Output the [X, Y] coordinate of the center of the cell containing the given text.  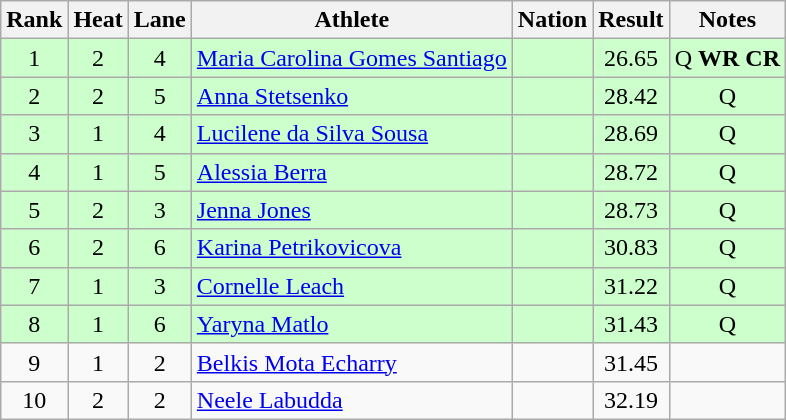
Neele Labudda [352, 400]
Alessia Berra [352, 172]
Belkis Mota Echarry [352, 362]
Heat [98, 20]
32.19 [631, 400]
Nation [552, 20]
7 [34, 286]
28.73 [631, 210]
Jenna Jones [352, 210]
31.45 [631, 362]
Yaryna Matlo [352, 324]
31.43 [631, 324]
Anna Stetsenko [352, 96]
Maria Carolina Gomes Santiago [352, 58]
28.42 [631, 96]
9 [34, 362]
Athlete [352, 20]
Lane [160, 20]
Result [631, 20]
30.83 [631, 248]
8 [34, 324]
Cornelle Leach [352, 286]
10 [34, 400]
31.22 [631, 286]
Rank [34, 20]
Q WR CR [727, 58]
Lucilene da Silva Sousa [352, 134]
26.65 [631, 58]
28.69 [631, 134]
Notes [727, 20]
Karina Petrikovicova [352, 248]
28.72 [631, 172]
